Extract the (x, y) coordinate from the center of the cell holding the provided text.  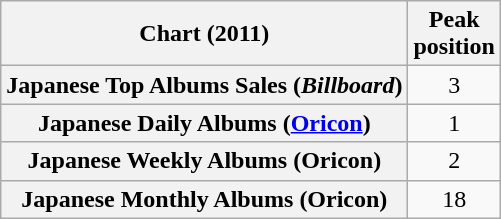
Japanese Monthly Albums (Oricon) (204, 199)
2 (454, 161)
Japanese Weekly Albums (Oricon) (204, 161)
1 (454, 123)
Chart (2011) (204, 34)
Japanese Top Albums Sales (Billboard) (204, 85)
Peakposition (454, 34)
18 (454, 199)
3 (454, 85)
Japanese Daily Albums (Oricon) (204, 123)
